Output the [x, y] coordinate of the center of the cell containing the given text.  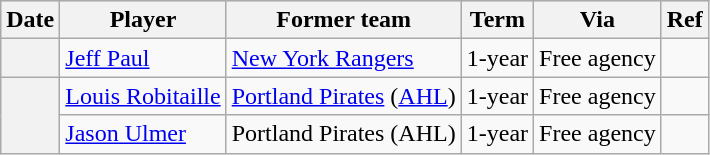
Former team [344, 20]
Term [497, 20]
Via [598, 20]
Ref [684, 20]
New York Rangers [344, 58]
Jeff Paul [143, 58]
Player [143, 20]
Date [30, 20]
Jason Ulmer [143, 134]
Louis Robitaille [143, 96]
